Return [X, Y] of the center of cell containing provided text 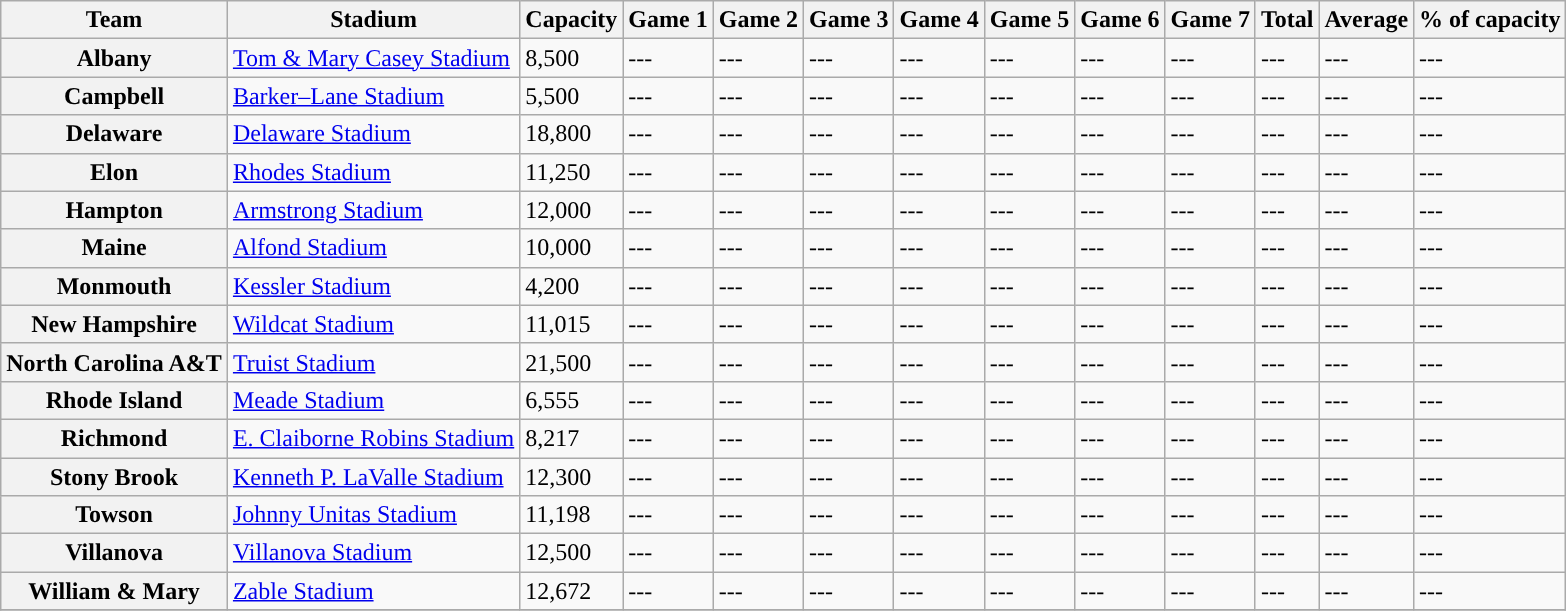
5,500 [572, 96]
Game 3 [849, 20]
4,200 [572, 286]
Game 4 [939, 20]
8,500 [572, 58]
Hampton [114, 210]
New Hampshire [114, 324]
Villanova Stadium [373, 553]
Maine [114, 248]
Richmond [114, 438]
Alfond Stadium [373, 248]
Truist Stadium [373, 362]
Rhode Island [114, 400]
12,500 [572, 553]
Average [1366, 20]
11,198 [572, 515]
Towson [114, 515]
18,800 [572, 134]
Albany [114, 58]
Barker–Lane Stadium [373, 96]
Game 6 [1120, 20]
Monmouth [114, 286]
12,672 [572, 591]
12,300 [572, 477]
Elon [114, 172]
Game 1 [668, 20]
Game 5 [1029, 20]
E. Claiborne Robins Stadium [373, 438]
North Carolina A&T [114, 362]
William & Mary [114, 591]
Zable Stadium [373, 591]
% of capacity [1490, 20]
8,217 [572, 438]
Rhodes Stadium [373, 172]
Delaware [114, 134]
Game 2 [758, 20]
Armstrong Stadium [373, 210]
Meade Stadium [373, 400]
6,555 [572, 400]
Campbell [114, 96]
Kenneth P. LaValle Stadium [373, 477]
Capacity [572, 20]
Kessler Stadium [373, 286]
Delaware Stadium [373, 134]
Total [1287, 20]
12,000 [572, 210]
Stadium [373, 20]
Team [114, 20]
Villanova [114, 553]
10,000 [572, 248]
Game 7 [1210, 20]
Wildcat Stadium [373, 324]
Tom & Mary Casey Stadium [373, 58]
Stony Brook [114, 477]
21,500 [572, 362]
11,015 [572, 324]
11,250 [572, 172]
Johnny Unitas Stadium [373, 515]
